From the cell containing the given text, extract its center point as (x, y) coordinate. 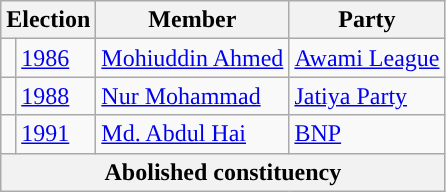
Member (192, 20)
Party (367, 20)
1988 (56, 96)
Md. Abdul Hai (192, 134)
1986 (56, 58)
BNP (367, 134)
Abolished constituency (223, 172)
Awami League (367, 58)
Mohiuddin Ahmed (192, 58)
Election (48, 20)
Jatiya Party (367, 96)
Nur Mohammad (192, 96)
1991 (56, 134)
